Find where the given text appears and provide that cell's center as (X, Y) coordinate. 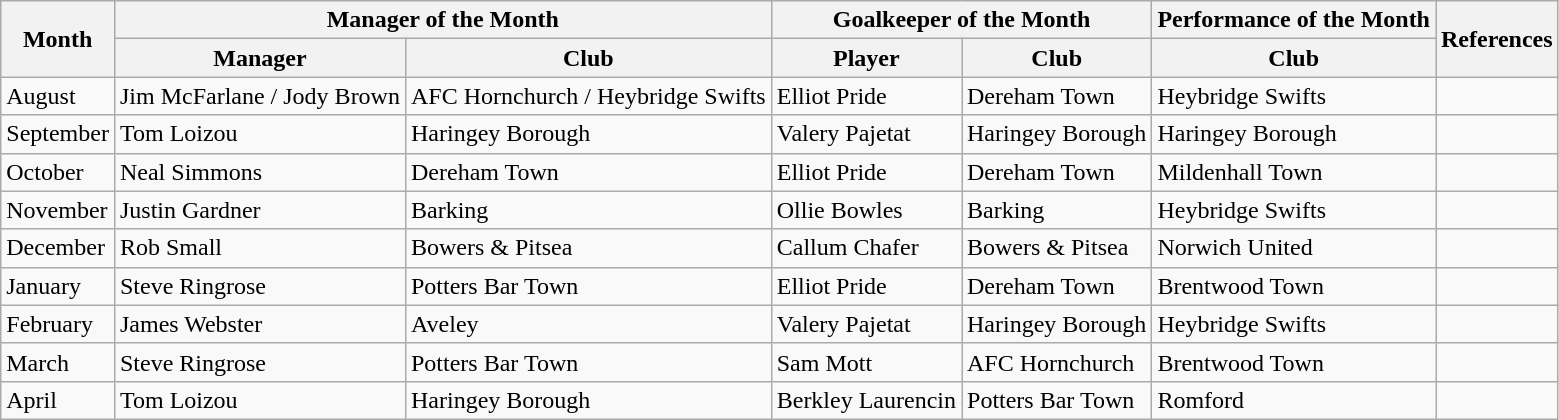
April (58, 400)
Manager of the Month (442, 20)
November (58, 210)
Performance of the Month (1294, 20)
Mildenhall Town (1294, 172)
Player (866, 58)
Manager (260, 58)
AFC Hornchurch / Heybridge Swifts (588, 96)
Sam Mott (866, 362)
Neal Simmons (260, 172)
Norwich United (1294, 248)
Ollie Bowles (866, 210)
January (58, 286)
Jim McFarlane / Jody Brown (260, 96)
October (58, 172)
February (58, 324)
Rob Small (260, 248)
Romford (1294, 400)
AFC Hornchurch (1057, 362)
Justin Gardner (260, 210)
September (58, 134)
December (58, 248)
References (1498, 39)
Aveley (588, 324)
March (58, 362)
Berkley Laurencin (866, 400)
Callum Chafer (866, 248)
Month (58, 39)
James Webster (260, 324)
August (58, 96)
Goalkeeper of the Month (962, 20)
